Capture the cell that displays the provided text and extract its [x, y] central coordinate. 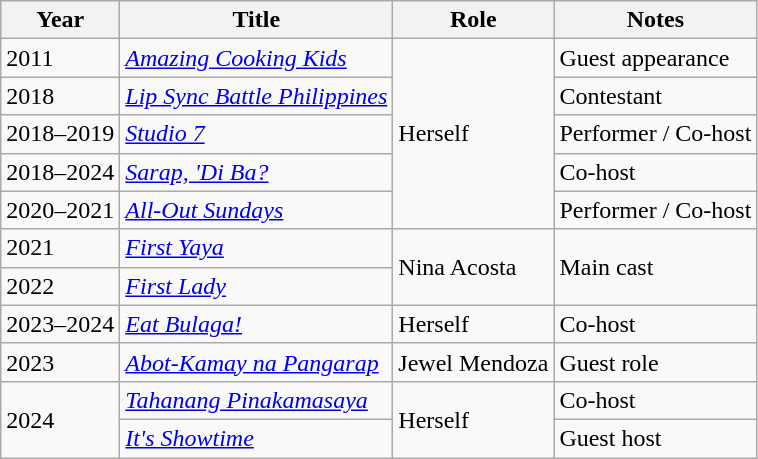
Notes [656, 20]
Guest host [656, 438]
First Yaya [256, 248]
Tahanang Pinakamasaya [256, 400]
First Lady [256, 286]
2023–2024 [60, 324]
2020–2021 [60, 210]
All-Out Sundays [256, 210]
2024 [60, 419]
Contestant [656, 96]
Guest appearance [656, 58]
2011 [60, 58]
Role [474, 20]
Amazing Cooking Kids [256, 58]
2018 [60, 96]
Title [256, 20]
Sarap, 'Di Ba? [256, 172]
2023 [60, 362]
2018–2019 [60, 134]
2021 [60, 248]
Abot-Kamay na Pangarap [256, 362]
Studio 7 [256, 134]
Nina Acosta [474, 267]
Eat Bulaga! [256, 324]
Jewel Mendoza [474, 362]
Guest role [656, 362]
2018–2024 [60, 172]
2022 [60, 286]
It's Showtime [256, 438]
Lip Sync Battle Philippines [256, 96]
Main cast [656, 267]
Year [60, 20]
